From the cell containing the given text, extract its center point as [x, y] coordinate. 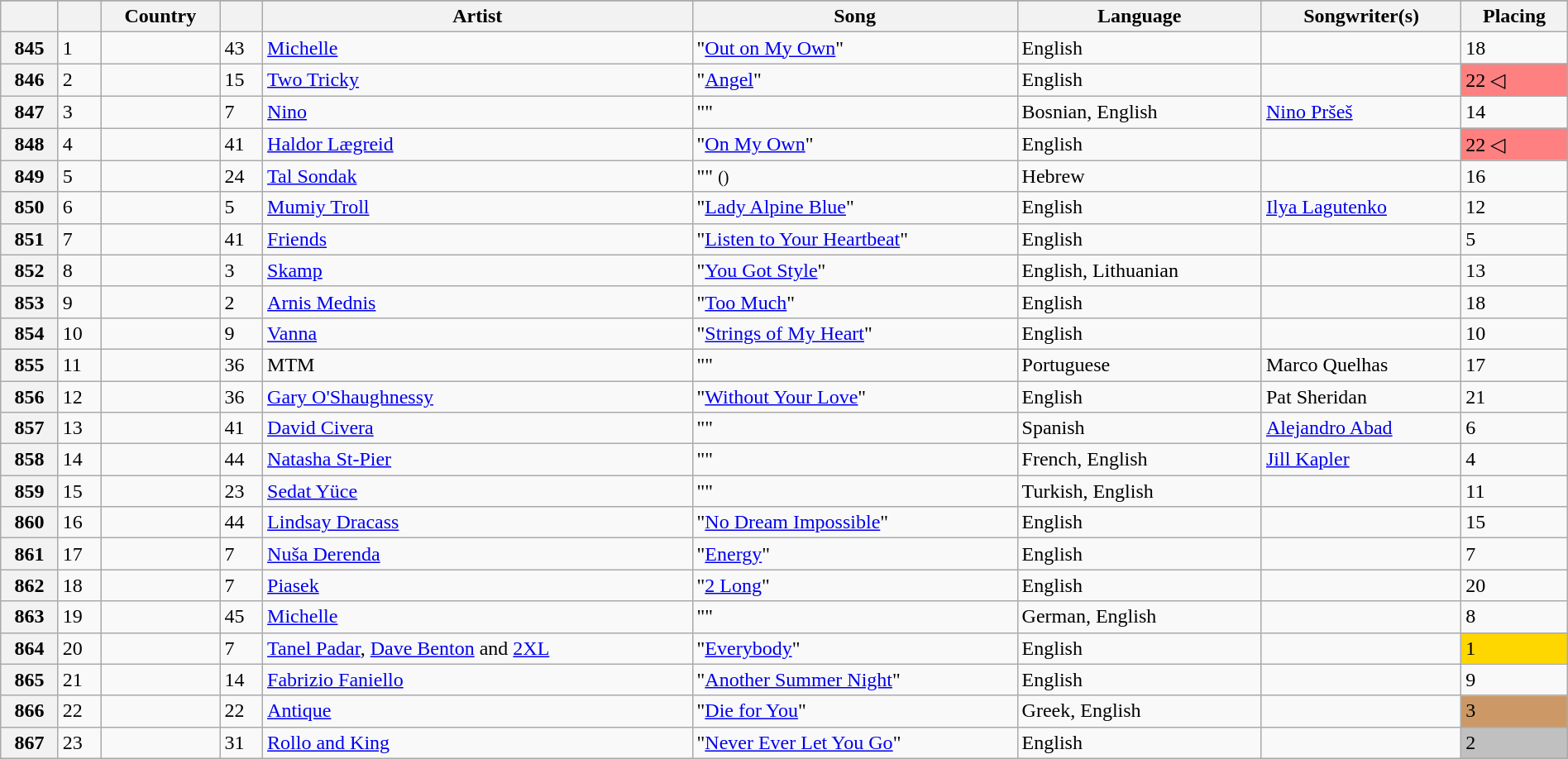
Alejandro Abad [1361, 428]
German, English [1140, 617]
861 [30, 554]
Nuša Derenda [478, 554]
Jill Kapler [1361, 460]
"You Got Style" [855, 270]
Tal Sondak [478, 176]
"Out on My Own" [855, 48]
Fabrizio Faniello [478, 680]
"Die for You" [855, 711]
Greek, English [1140, 711]
Nino Pršeš [1361, 112]
853 [30, 302]
Vanna [478, 333]
866 [30, 711]
850 [30, 208]
846 [30, 80]
24 [241, 176]
Portuguese [1140, 365]
"Without Your Love" [855, 396]
"" () [855, 176]
Bosnian, English [1140, 112]
Natasha St-Pier [478, 460]
David Civera [478, 428]
Pat Sheridan [1361, 396]
867 [30, 742]
"Everybody" [855, 648]
"Never Ever Let You Go" [855, 742]
"Another Summer Night" [855, 680]
Sedat Yüce [478, 491]
31 [241, 742]
English, Lithuanian [1140, 270]
851 [30, 239]
Antique [478, 711]
848 [30, 144]
Nino [478, 112]
Songwriter(s) [1361, 17]
Song [855, 17]
"Energy" [855, 554]
847 [30, 112]
845 [30, 48]
"2 Long" [855, 585]
Friends [478, 239]
Ilya Lagutenko [1361, 208]
862 [30, 585]
856 [30, 396]
849 [30, 176]
Country [160, 17]
45 [241, 617]
857 [30, 428]
865 [30, 680]
"Too Much" [855, 302]
Arnis Mednis [478, 302]
855 [30, 365]
"Lady Alpine Blue" [855, 208]
Spanish [1140, 428]
French, English [1140, 460]
859 [30, 491]
Tanel Padar, Dave Benton and 2XL [478, 648]
Skamp [478, 270]
Turkish, English [1140, 491]
Lindsay Dracass [478, 523]
"Strings of My Heart" [855, 333]
858 [30, 460]
Haldor Lægreid [478, 144]
Gary O'Shaughnessy [478, 396]
Rollo and King [478, 742]
"No Dream Impossible" [855, 523]
Placing [1514, 17]
Hebrew [1140, 176]
Language [1140, 17]
863 [30, 617]
"On My Own" [855, 144]
864 [30, 648]
MTM [478, 365]
852 [30, 270]
43 [241, 48]
860 [30, 523]
Mumiy Troll [478, 208]
"Angel" [855, 80]
Artist [478, 17]
Piasek [478, 585]
"Listen to Your Heartbeat" [855, 239]
854 [30, 333]
Two Tricky [478, 80]
19 [79, 617]
Marco Quelhas [1361, 365]
